Output the (x, y) coordinate of the center of the cell containing the given text.  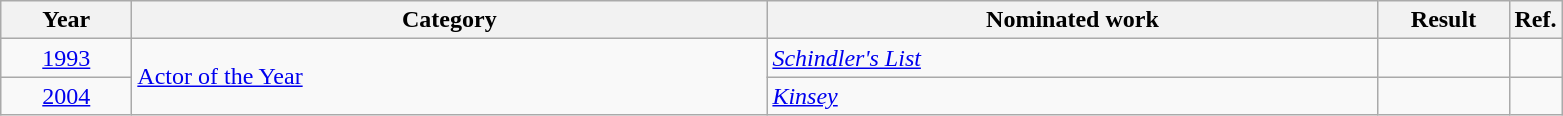
Kinsey (1072, 96)
Result (1444, 20)
Ref. (1536, 20)
Nominated work (1072, 20)
Schindler's List (1072, 58)
Actor of the Year (450, 77)
1993 (66, 58)
2004 (66, 96)
Year (66, 20)
Category (450, 20)
